From the cell containing the given text, extract its center point as [X, Y] coordinate. 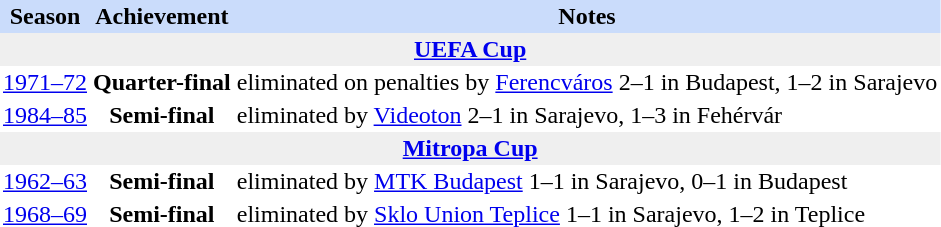
Quarter-final [162, 82]
1984–85 [45, 116]
1962–63 [45, 182]
Mitropa Cup [470, 148]
eliminated by MTK Budapest 1–1 in Sarajevo, 0–1 in Budapest [588, 182]
Season [45, 16]
eliminated by Videoton 2–1 in Sarajevo, 1–3 in Fehérvár [588, 116]
eliminated on penalties by Ferencváros 2–1 in Budapest, 1–2 in Sarajevo [588, 82]
1971–72 [45, 82]
Achievement [162, 16]
Notes [588, 16]
UEFA Cup [470, 50]
